Detect which cell encompasses the target text, then output its (x, y) center coordinate. 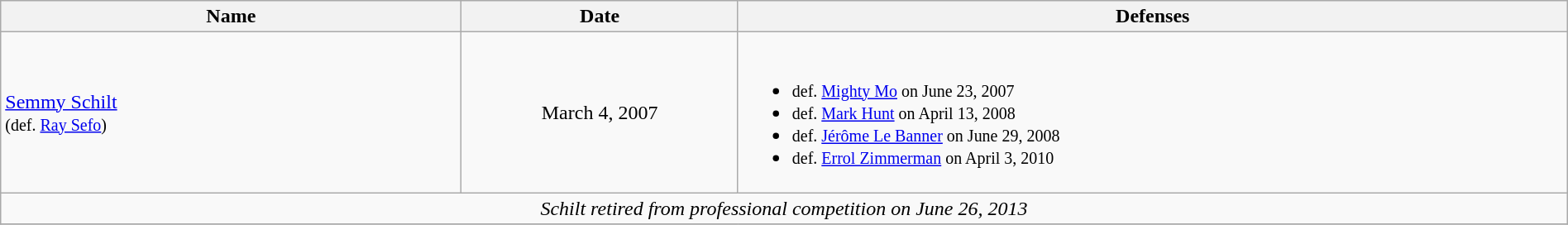
Name (232, 17)
Defenses (1153, 17)
Semmy Schilt (def. Ray Sefo) (232, 112)
Schilt retired from professional competition on June 26, 2013 (784, 208)
Date (600, 17)
March 4, 2007 (600, 112)
def. Mighty Mo on June 23, 2007def. Mark Hunt on April 13, 2008def. Jérôme Le Banner on June 29, 2008def. Errol Zimmerman on April 3, 2010 (1153, 112)
